Output the [X, Y] coordinate of the center of the cell containing the given text.  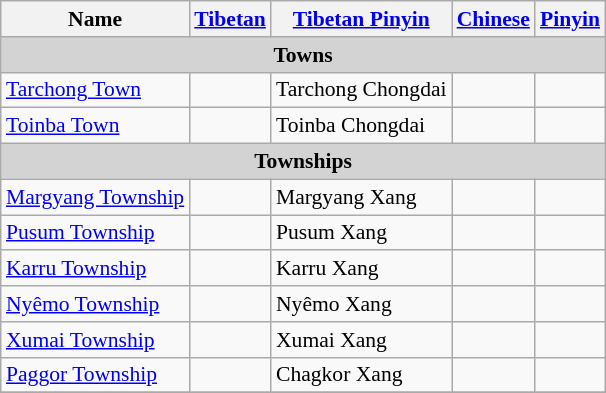
Tarchong Chongdai [362, 90]
Tibetan [230, 19]
Pinyin [570, 19]
Toinba Chongdai [362, 126]
Margyang Xang [362, 197]
Pusum Township [95, 232]
Margyang Township [95, 197]
Townships [303, 161]
Chagkor Xang [362, 375]
Karru Xang [362, 268]
Paggor Township [95, 375]
Chinese [494, 19]
Xumai Xang [362, 339]
Name [95, 19]
Towns [303, 54]
Xumai Township [95, 339]
Nyêmo Xang [362, 304]
Tarchong Town [95, 90]
Pusum Xang [362, 232]
Nyêmo Township [95, 304]
Toinba Town [95, 126]
Karru Township [95, 268]
Tibetan Pinyin [362, 19]
